Return [x, y] of the center of cell containing provided text 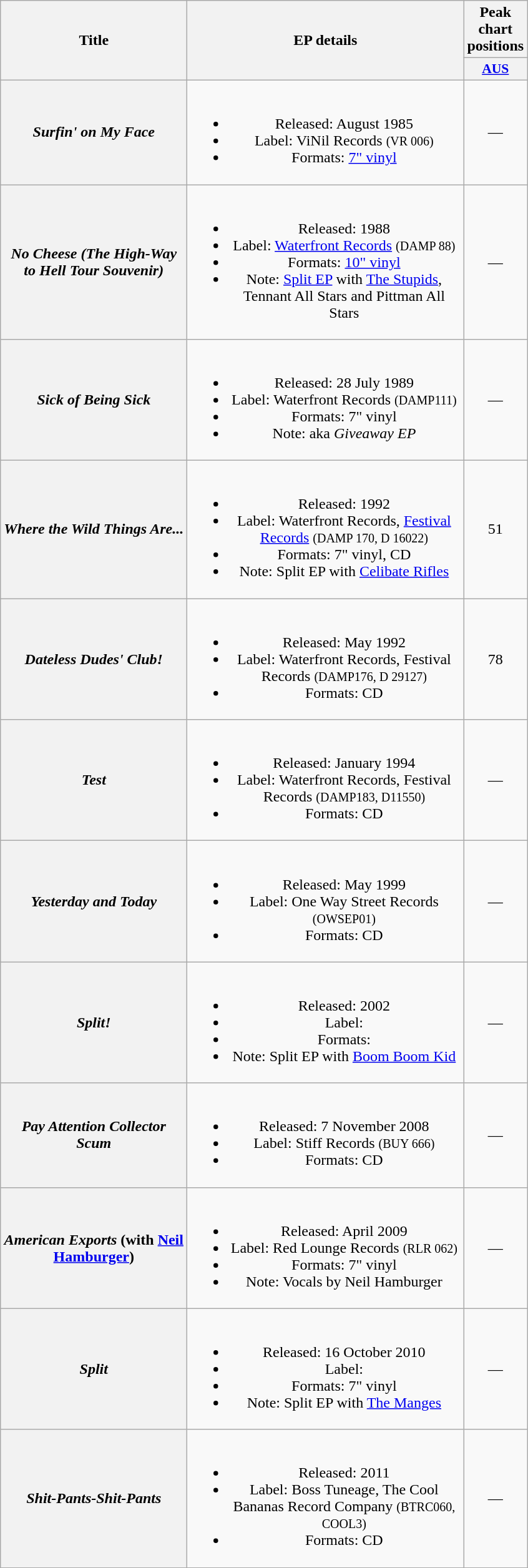
Released: May 1992Label: Waterfront Records, Festival Records (DAMP176, D 29127)Formats: CD [326, 659]
Yesterday and Today [94, 901]
Released: 2011Label: Boss Tuneage, The Cool Bananas Record Company (BTRC060, COOL3)Formats: CD [326, 1498]
Where the Wild Things Are... [94, 529]
No Cheese (The High-Way to Hell Tour Souvenir) [94, 262]
Released: May 1999Label: One Way Street Records (OWSEP01)Formats: CD [326, 901]
Released: 1988Label: Waterfront Records (DAMP 88)Formats: 10" vinylNote: Split EP with The Stupids, Tennant All Stars and Pittman All Stars [326, 262]
Sick of Being Sick [94, 400]
Released: 7 November 2008Label: Stiff Records (BUY 666)Formats: CD [326, 1135]
Shit-Pants-Shit-Pants [94, 1498]
Pay Attention Collector Scum [94, 1135]
Released: August 1985Label: ViNil Records (VR 006)Formats: 7" vinyl [326, 132]
Peak chart positions [496, 29]
Released: 16 October 2010Label:Formats: 7" vinylNote: Split EP with The Manges [326, 1369]
Title [94, 41]
Released: 2002Label:Formats:Note: Split EP with Boom Boom Kid [326, 1022]
Released: April 2009Label: Red Lounge Records (RLR 062)Formats: 7" vinylNote: Vocals by Neil Hamburger [326, 1248]
Test [94, 780]
Dateless Dudes' Club! [94, 659]
Surfin' on My Face [94, 132]
Released: 1992Label: Waterfront Records, Festival Records (DAMP 170, D 16022)Formats: 7" vinyl, CDNote: Split EP with Celibate Rifles [326, 529]
51 [496, 529]
American Exports (with Neil Hamburger) [94, 1248]
78 [496, 659]
Released: 28 July 1989Label: Waterfront Records (DAMP111)Formats: 7" vinylNote: aka Giveaway EP [326, 400]
Split [94, 1369]
AUS [496, 69]
Split! [94, 1022]
Released: January 1994Label: Waterfront Records, Festival Records (DAMP183, D11550)Formats: CD [326, 780]
EP details [326, 41]
